Provide the [x, y] coordinate of the cell's center where the given text is located.  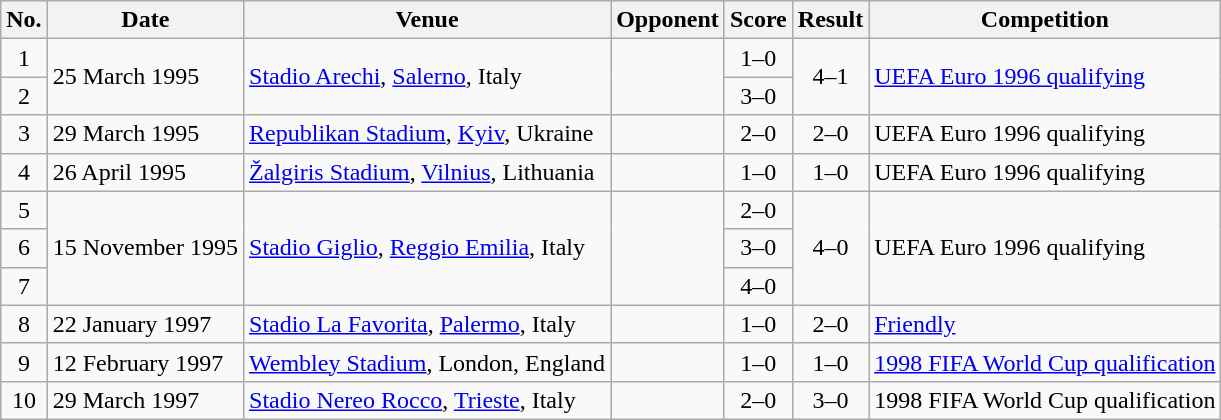
Date [145, 20]
Friendly [1045, 324]
Venue [428, 20]
29 March 1997 [145, 400]
26 April 1995 [145, 172]
Stadio Nereo Rocco, Trieste, Italy [428, 400]
Žalgiris Stadium, Vilnius, Lithuania [428, 172]
Stadio La Favorita, Palermo, Italy [428, 324]
29 March 1995 [145, 134]
Opponent [668, 20]
25 March 1995 [145, 77]
Stadio Arechi, Salerno, Italy [428, 77]
Score [758, 20]
10 [24, 400]
Wembley Stadium, London, England [428, 362]
15 November 1995 [145, 248]
Competition [1045, 20]
3 [24, 134]
5 [24, 210]
1 [24, 58]
4 [24, 172]
2 [24, 96]
7 [24, 286]
8 [24, 324]
12 February 1997 [145, 362]
9 [24, 362]
4–1 [830, 77]
No. [24, 20]
Republikan Stadium, Kyiv, Ukraine [428, 134]
Result [830, 20]
Stadio Giglio, Reggio Emilia, Italy [428, 248]
22 January 1997 [145, 324]
6 [24, 248]
